From the cell containing the given text, extract its center point as (X, Y) coordinate. 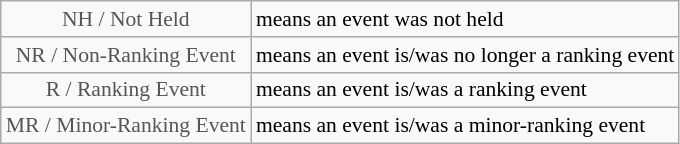
means an event is/was a ranking event (466, 90)
NR / Non-Ranking Event (126, 55)
MR / Minor-Ranking Event (126, 126)
NH / Not Held (126, 19)
means an event is/was no longer a ranking event (466, 55)
R / Ranking Event (126, 90)
means an event was not held (466, 19)
means an event is/was a minor-ranking event (466, 126)
